Identify which cell holds the provided text, then report its (x, y) central coordinate. 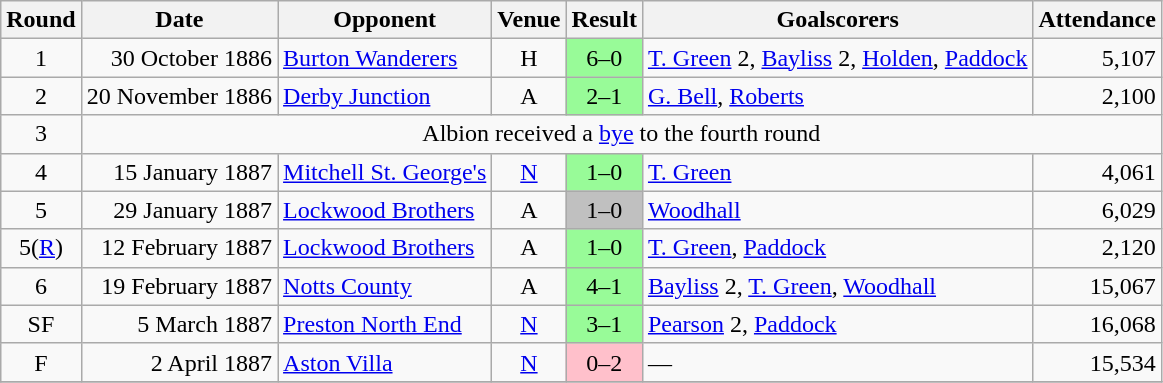
4 (41, 172)
5(R) (41, 248)
16,068 (1097, 324)
Pearson 2, Paddock (838, 324)
6–0 (604, 58)
— (838, 362)
20 November 1886 (179, 96)
Round (41, 20)
2,120 (1097, 248)
2 April 1887 (179, 362)
4,061 (1097, 172)
15,534 (1097, 362)
0–2 (604, 362)
Aston Villa (385, 362)
3–1 (604, 324)
Albion received a bye to the fourth round (621, 134)
Venue (529, 20)
Goalscorers (838, 20)
Attendance (1097, 20)
SF (41, 324)
Preston North End (385, 324)
Result (604, 20)
T. Green (838, 172)
Burton Wanderers (385, 58)
F (41, 362)
2,100 (1097, 96)
T. Green 2, Bayliss 2, Holden, Paddock (838, 58)
3 (41, 134)
12 February 1887 (179, 248)
2 (41, 96)
H (529, 58)
5 March 1887 (179, 324)
6,029 (1097, 210)
Derby Junction (385, 96)
1 (41, 58)
Woodhall (838, 210)
5,107 (1097, 58)
19 February 1887 (179, 286)
2–1 (604, 96)
Opponent (385, 20)
Notts County (385, 286)
15 January 1887 (179, 172)
15,067 (1097, 286)
6 (41, 286)
Bayliss 2, T. Green, Woodhall (838, 286)
G. Bell, Roberts (838, 96)
4–1 (604, 286)
Mitchell St. George's (385, 172)
5 (41, 210)
T. Green, Paddock (838, 248)
Date (179, 20)
29 January 1887 (179, 210)
30 October 1886 (179, 58)
